Determine the (X, Y) coordinate at the center of the cell enclosing the given text.  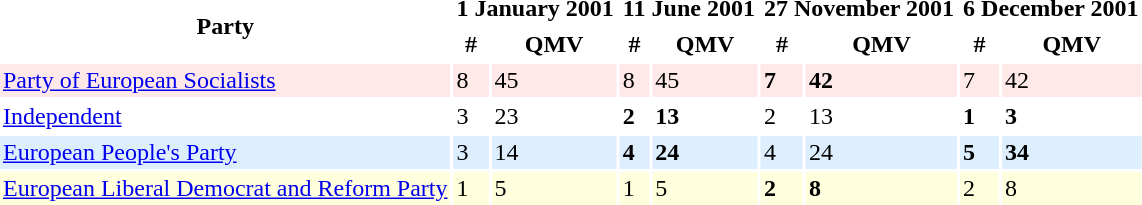
14 (554, 152)
23 (554, 116)
Party of European Socialists (225, 80)
European People's Party (225, 152)
34 (1072, 152)
European Liberal Democrat and Reform Party (225, 188)
Independent (225, 116)
